Provide the (x, y) coordinate of the cell's center where the given text is located.  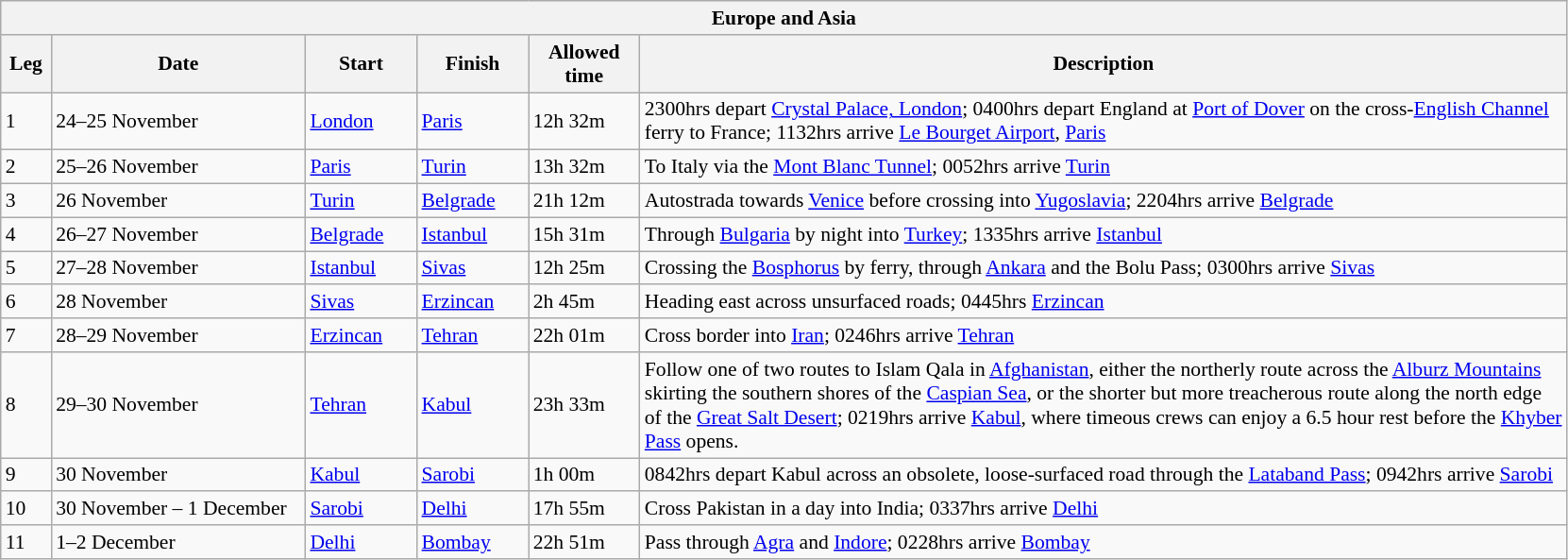
7 (26, 335)
9 (26, 475)
Date (177, 64)
21h 12m (584, 201)
Cross border into Iran; 0246hrs arrive Tehran (1104, 335)
25–26 November (177, 167)
Autostrada towards Venice before crossing into Yugoslavia; 2204hrs arrive Belgrade (1104, 201)
26–27 November (177, 234)
2 (26, 167)
Pass through Agra and Indore; 0228hrs arrive Bombay (1104, 542)
29–30 November (177, 405)
Allowed time (584, 64)
Europe and Asia (784, 18)
26 November (177, 201)
2h 45m (584, 302)
Start (361, 64)
30 November – 1 December (177, 509)
Cross Pakistan in a day into India; 0337hrs arrive Delhi (1104, 509)
15h 31m (584, 234)
Description (1104, 64)
17h 55m (584, 509)
13h 32m (584, 167)
24–25 November (177, 121)
To Italy via the Mont Blanc Tunnel; 0052hrs arrive Turin (1104, 167)
22h 01m (584, 335)
3 (26, 201)
5 (26, 268)
11 (26, 542)
30 November (177, 475)
1h 00m (584, 475)
Leg (26, 64)
22h 51m (584, 542)
London (361, 121)
12h 32m (584, 121)
Crossing the Bosphorus by ferry, through Ankara and the Bolu Pass; 0300hrs arrive Sivas (1104, 268)
10 (26, 509)
12h 25m (584, 268)
28–29 November (177, 335)
1 (26, 121)
Heading east across unsurfaced roads; 0445hrs Erzincan (1104, 302)
Bombay (473, 542)
23h 33m (584, 405)
1–2 December (177, 542)
4 (26, 234)
8 (26, 405)
Through Bulgaria by night into Turkey; 1335hrs arrive Istanbul (1104, 234)
Finish (473, 64)
6 (26, 302)
28 November (177, 302)
0842hrs depart Kabul across an obsolete, loose-surfaced road through the Lataband Pass; 0942hrs arrive Sarobi (1104, 475)
27–28 November (177, 268)
